Extract the [X, Y] coordinate from the center of the cell holding the provided text.  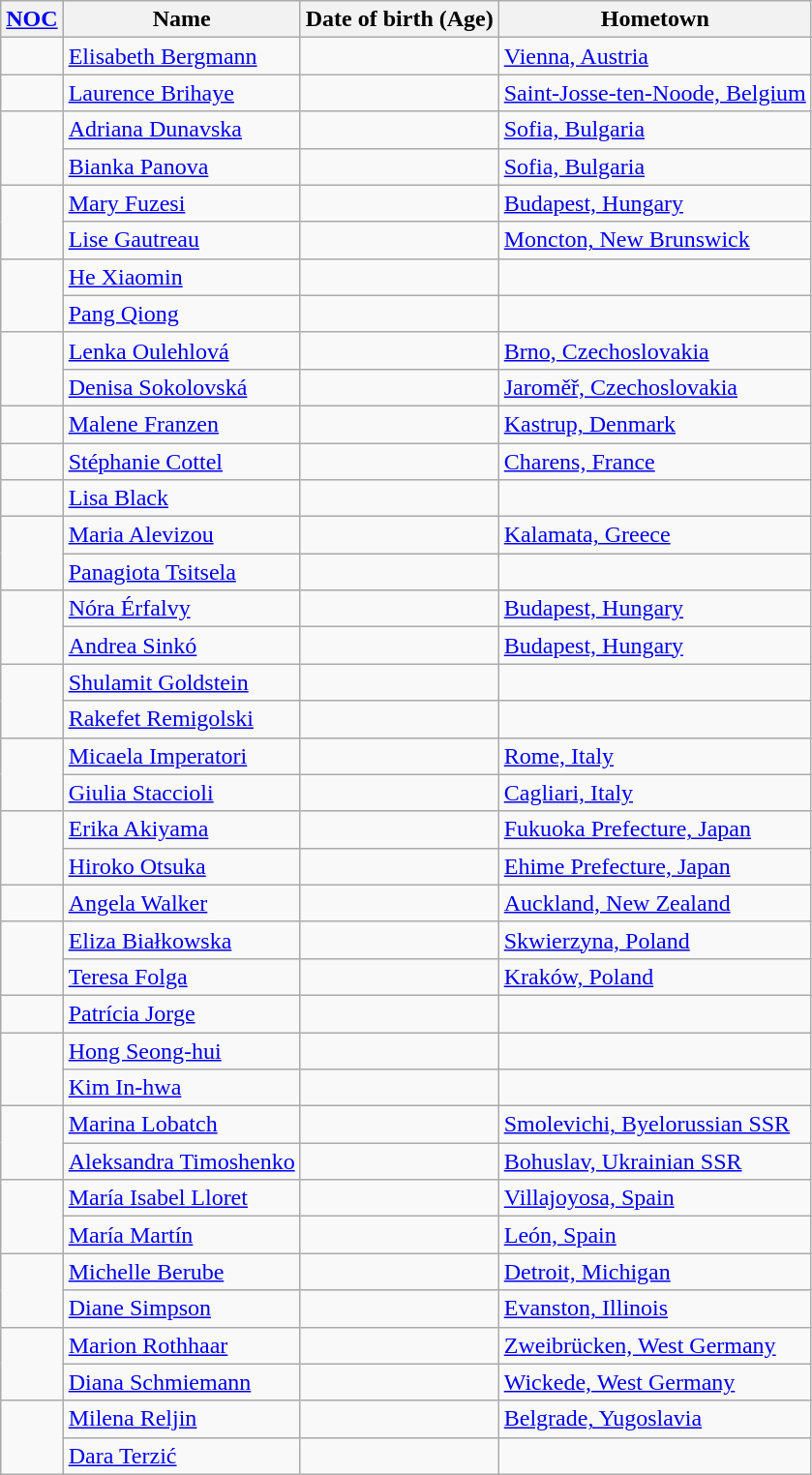
Micaela Imperatori [182, 756]
Villajoyosa, Spain [654, 1198]
Detroit, Michigan [654, 1272]
Aleksandra Timoshenko [182, 1161]
Giulia Staccioli [182, 793]
Lisa Black [182, 498]
Date of birth (Age) [399, 19]
Maria Alevizou [182, 535]
Auckland, New Zealand [654, 903]
Marion Rothhaar [182, 1345]
Malene Franzen [182, 424]
Belgrade, Yugoslavia [654, 1419]
Skwierzyna, Poland [654, 940]
Milena Reljin [182, 1419]
Name [182, 19]
Nóra Érfalvy [182, 609]
Kim In-hwa [182, 1088]
Jaroměř, Czechoslovakia [654, 387]
Laurence Brihaye [182, 93]
Rome, Italy [654, 756]
Lise Gautreau [182, 240]
Angela Walker [182, 903]
Stéphanie Cottel [182, 462]
Hong Seong-hui [182, 1050]
Patrícia Jorge [182, 1013]
Ehime Prefecture, Japan [654, 866]
Fukuoka Prefecture, Japan [654, 829]
Smolevichi, Byelorussian SSR [654, 1125]
María Isabel Lloret [182, 1198]
Kalamata, Greece [654, 535]
Elisabeth Bergmann [182, 56]
Hiroko Otsuka [182, 866]
María Martín [182, 1235]
Kraków, Poland [654, 977]
Zweibrücken, West Germany [654, 1345]
Vienna, Austria [654, 56]
Dara Terzić [182, 1456]
Adriana Dunavska [182, 130]
Bohuslav, Ukrainian SSR [654, 1161]
Hometown [654, 19]
Wickede, West Germany [654, 1382]
Cagliari, Italy [654, 793]
Marina Lobatch [182, 1125]
Charens, France [654, 462]
NOC [32, 19]
Moncton, New Brunswick [654, 240]
Evanston, Illinois [654, 1309]
Diane Simpson [182, 1309]
Erika Akiyama [182, 829]
Kastrup, Denmark [654, 424]
Brno, Czechoslovakia [654, 350]
Pang Qiong [182, 314]
He Xiaomin [182, 277]
Bianka Panova [182, 166]
Andrea Sinkó [182, 646]
Michelle Berube [182, 1272]
Denisa Sokolovská [182, 387]
Saint-Josse-ten-Noode, Belgium [654, 93]
Rakefet Remigolski [182, 719]
Mary Fuzesi [182, 203]
Shulamit Goldstein [182, 682]
Teresa Folga [182, 977]
Panagiota Tsitsela [182, 572]
Diana Schmiemann [182, 1382]
Lenka Oulehlová [182, 350]
León, Spain [654, 1235]
Eliza Białkowska [182, 940]
